Detect which cell encompasses the target text, then output its (x, y) center coordinate. 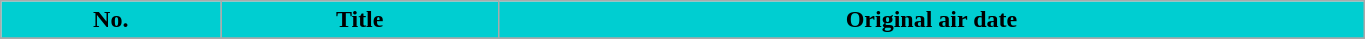
Title (360, 20)
No. (111, 20)
Original air date (932, 20)
